Return the [X, Y] coordinate for the center point of the cell that contains the specified text.  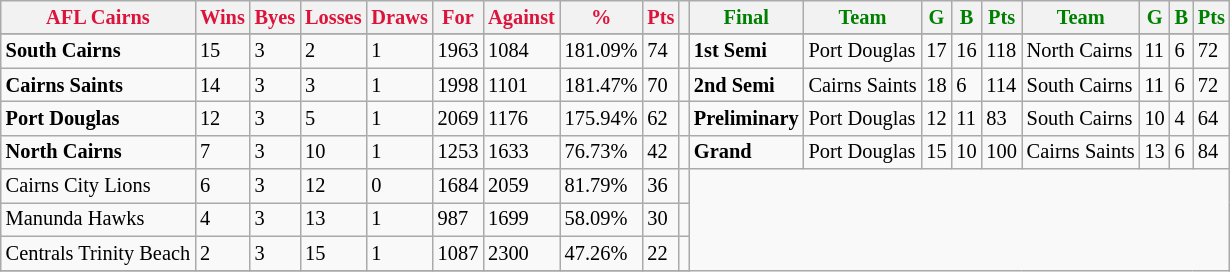
7 [222, 152]
36 [660, 186]
2069 [458, 118]
42 [660, 152]
1998 [458, 85]
Cairns City Lions [98, 186]
47.26% [602, 253]
74 [660, 51]
Final [746, 17]
Draws [399, 17]
1684 [458, 186]
181.47% [602, 85]
1633 [522, 152]
Wins [222, 17]
1101 [522, 85]
70 [660, 85]
Byes [275, 17]
Centrals Trinity Beach [98, 253]
181.09% [602, 51]
114 [1001, 85]
987 [458, 219]
17 [936, 51]
5 [333, 118]
16 [966, 51]
14 [222, 85]
118 [1001, 51]
1699 [522, 219]
76.73% [602, 152]
2nd Semi [746, 85]
Preliminary [746, 118]
62 [660, 118]
84 [1212, 152]
% [602, 17]
Manunda Hawks [98, 219]
AFL Cairns [98, 17]
Against [522, 17]
81.79% [602, 186]
83 [1001, 118]
18 [936, 85]
For [458, 17]
22 [660, 253]
1st Semi [746, 51]
Grand [746, 152]
1963 [458, 51]
1084 [522, 51]
1253 [458, 152]
58.09% [602, 219]
2300 [522, 253]
Losses [333, 17]
100 [1001, 152]
0 [399, 186]
2059 [522, 186]
175.94% [602, 118]
1087 [458, 253]
64 [1212, 118]
1176 [522, 118]
30 [660, 219]
